Capture the cell that displays the provided text and extract its [x, y] central coordinate. 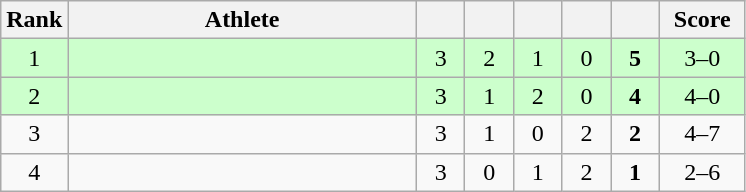
4–7 [702, 134]
Athlete [242, 20]
Score [702, 20]
Rank [34, 20]
5 [636, 58]
2–6 [702, 172]
3–0 [702, 58]
4–0 [702, 96]
